From the cell containing the given text, extract its center point as [x, y] coordinate. 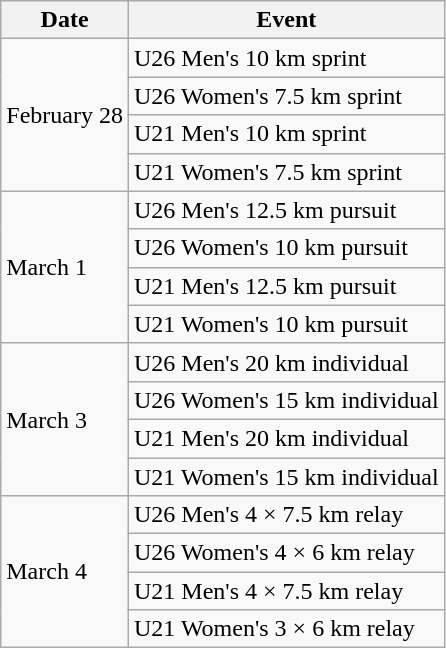
March 3 [65, 419]
U26 Women's 10 km pursuit [286, 248]
U21 Women's 3 × 6 km relay [286, 629]
U21 Women's 15 km individual [286, 477]
Date [65, 20]
U21 Men's 10 km sprint [286, 134]
U21 Men's 4 × 7.5 km relay [286, 591]
U21 Women's 7.5 km sprint [286, 172]
February 28 [65, 115]
U26 Women's 4 × 6 km relay [286, 553]
March 1 [65, 267]
U21 Women's 10 km pursuit [286, 324]
Event [286, 20]
U21 Men's 12.5 km pursuit [286, 286]
March 4 [65, 572]
U26 Men's 20 km individual [286, 362]
U26 Men's 12.5 km pursuit [286, 210]
U26 Men's 4 × 7.5 km relay [286, 515]
U21 Men's 20 km individual [286, 438]
U26 Women's 7.5 km sprint [286, 96]
U26 Women's 15 km individual [286, 400]
U26 Men's 10 km sprint [286, 58]
